For the text-containing cell, return its midpoint in (x, y) coordinate format. 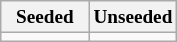
Unseeded (133, 17)
Seeded (45, 17)
